Extract the [x, y] coordinate from the center of the cell holding the provided text.  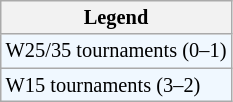
W15 tournaments (3–2) [116, 85]
W25/35 tournaments (0–1) [116, 51]
Legend [116, 17]
